Scan for the cell matching the given text and deliver its [x, y] coordinate at center. 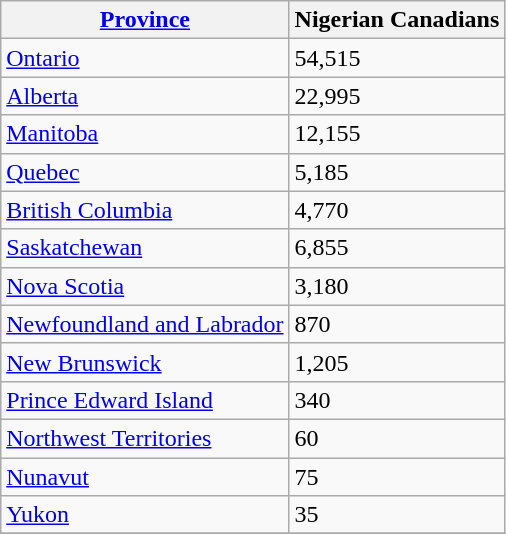
1,205 [397, 362]
60 [397, 438]
75 [397, 477]
Manitoba [145, 134]
Nova Scotia [145, 286]
35 [397, 515]
Saskatchewan [145, 248]
54,515 [397, 58]
6,855 [397, 248]
Northwest Territories [145, 438]
22,995 [397, 96]
Nunavut [145, 477]
British Columbia [145, 210]
340 [397, 400]
4,770 [397, 210]
Ontario [145, 58]
Prince Edward Island [145, 400]
5,185 [397, 172]
3,180 [397, 286]
New Brunswick [145, 362]
Yukon [145, 515]
12,155 [397, 134]
Quebec [145, 172]
Nigerian Canadians [397, 20]
Alberta [145, 96]
Newfoundland and Labrador [145, 324]
Province [145, 20]
870 [397, 324]
